Provide the [X, Y] coordinate of the cell's center where the given text is located.  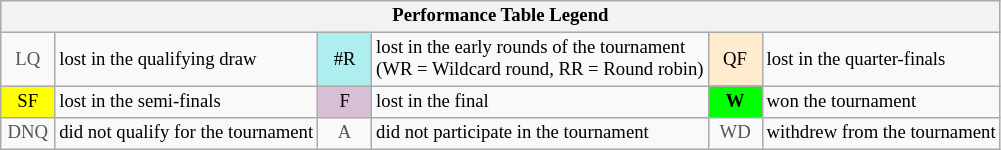
won the tournament [881, 102]
lost in the qualifying draw [186, 60]
did not participate in the tournament [540, 134]
WD [735, 134]
lost in the final [540, 102]
did not qualify for the tournament [186, 134]
F [345, 102]
withdrew from the tournament [881, 134]
lost in the early rounds of the tournament(WR = Wildcard round, RR = Round robin) [540, 60]
lost in the quarter-finals [881, 60]
lost in the semi-finals [186, 102]
A [345, 134]
LQ [28, 60]
SF [28, 102]
#R [345, 60]
QF [735, 60]
W [735, 102]
Performance Table Legend [500, 16]
DNQ [28, 134]
